Return the (X, Y) coordinate for the center point of the cell that contains the specified text.  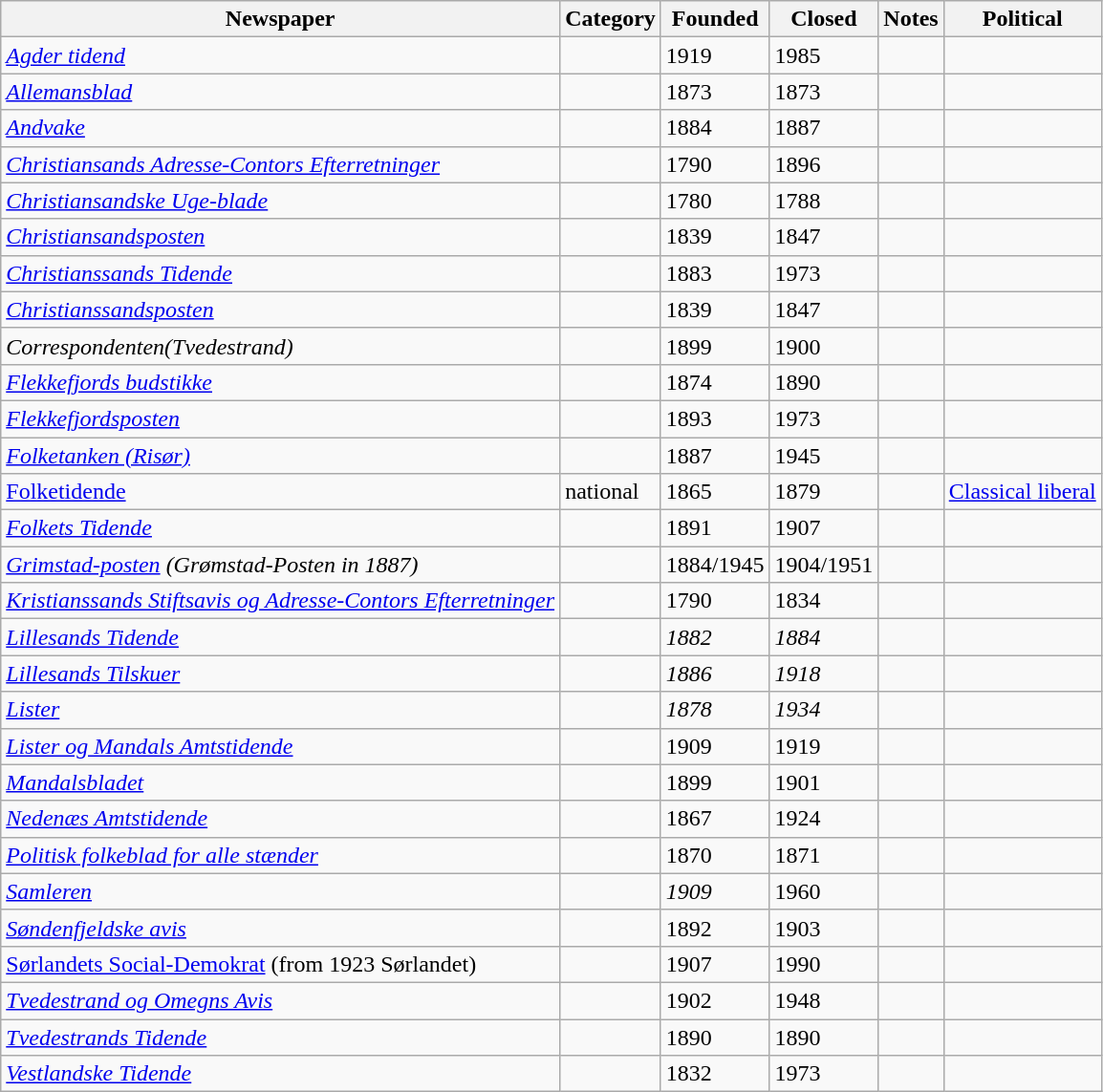
1893 (715, 418)
1945 (824, 456)
1788 (824, 201)
Christianssands Tidende (281, 273)
Allemansblad (281, 92)
1904/1951 (824, 565)
1934 (824, 710)
Notes (911, 19)
1886 (715, 674)
1834 (824, 601)
1832 (715, 1074)
Søndenfjeldske avis (281, 928)
Tvedestrand og Omegns Avis (281, 1000)
Folkets Tidende (281, 528)
Folketidende (281, 492)
1883 (715, 273)
1901 (824, 782)
1990 (824, 964)
1879 (824, 492)
Category (611, 19)
1900 (824, 346)
1867 (715, 819)
Christiansands Adresse-Contors Efterretninger (281, 164)
Samleren (281, 891)
1896 (824, 164)
1903 (824, 928)
1874 (715, 382)
1891 (715, 528)
Classical liberal (1023, 492)
Newspaper (281, 19)
1870 (715, 855)
Politisk folkeblad for alle stænder (281, 855)
Political (1023, 19)
Christianssandsposten (281, 310)
1960 (824, 891)
1924 (824, 819)
Grimstad-posten (Grømstad-Posten in 1887) (281, 565)
1902 (715, 1000)
Lister (281, 710)
national (611, 492)
Agder tidend (281, 55)
1878 (715, 710)
Tvedestrands Tidende (281, 1037)
Christiansandske Uge-blade (281, 201)
Folketanken (Risør) (281, 456)
Founded (715, 19)
1865 (715, 492)
Flekkefjordsposten (281, 418)
1985 (824, 55)
Lillesands Tidende (281, 637)
Correspondenten(Tvedestrand) (281, 346)
Kristianssands Stiftsavis og Adresse-Contors Efterretninger (281, 601)
Lister og Mandals Amtstidende (281, 746)
1882 (715, 637)
Nedenæs Amtstidende (281, 819)
Mandalsbladet (281, 782)
Andvake (281, 128)
1948 (824, 1000)
1918 (824, 674)
Closed (824, 19)
1884/1945 (715, 565)
Flekkefjords budstikke (281, 382)
1892 (715, 928)
Sørlandets Social-Demokrat (from 1923 Sørlandet) (281, 964)
1780 (715, 201)
Lillesands Tilskuer (281, 674)
Vestlandske Tidende (281, 1074)
Christiansandsposten (281, 237)
1871 (824, 855)
